Detect which cell encompasses the target text, then output its [x, y] center coordinate. 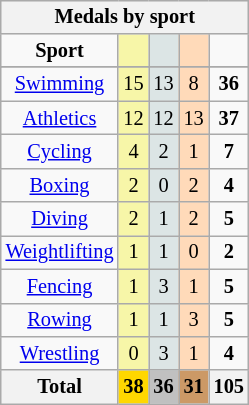
Total [60, 387]
Boxing [60, 185]
Cycling [60, 152]
Rowing [60, 320]
Wrestling [60, 354]
Medals by sport [125, 17]
Athletics [60, 118]
37 [229, 118]
31 [194, 387]
105 [229, 387]
38 [133, 387]
Swimming [60, 84]
Sport [60, 51]
Diving [60, 219]
7 [229, 152]
15 [133, 84]
8 [194, 84]
Fencing [60, 286]
Weightlifting [60, 253]
